Output the (X, Y) coordinate of the center of the cell containing the given text.  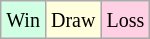
Draw (72, 20)
Loss (126, 20)
Win (24, 20)
